Extract the (x, y) coordinate from the center of the cell holding the provided text.  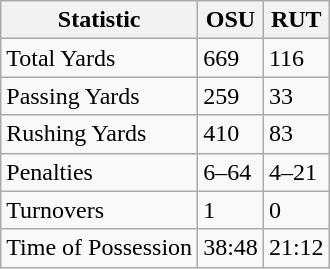
4–21 (296, 172)
Total Yards (100, 58)
116 (296, 58)
Passing Yards (100, 96)
83 (296, 134)
38:48 (231, 248)
RUT (296, 20)
410 (231, 134)
1 (231, 210)
Turnovers (100, 210)
Statistic (100, 20)
33 (296, 96)
Rushing Yards (100, 134)
21:12 (296, 248)
Penalties (100, 172)
669 (231, 58)
OSU (231, 20)
6–64 (231, 172)
Time of Possession (100, 248)
0 (296, 210)
259 (231, 96)
